Provide the (x, y) coordinate of the cell's center where the given text is located.  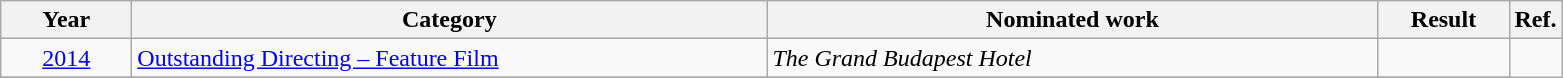
Year (66, 20)
Category (450, 20)
Outstanding Directing – Feature Film (450, 58)
Result (1444, 20)
Ref. (1536, 20)
2014 (66, 58)
Nominated work (1072, 20)
The Grand Budapest Hotel (1072, 58)
